For the text-containing cell, return its midpoint in (x, y) coordinate format. 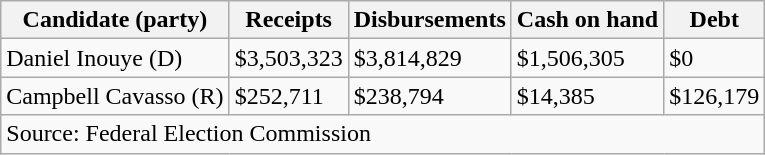
$252,711 (288, 96)
$1,506,305 (587, 58)
Campbell Cavasso (R) (115, 96)
Cash on hand (587, 20)
Daniel Inouye (D) (115, 58)
Candidate (party) (115, 20)
$126,179 (714, 96)
$0 (714, 58)
$3,814,829 (430, 58)
$238,794 (430, 96)
Receipts (288, 20)
Source: Federal Election Commission (383, 134)
Debt (714, 20)
Disbursements (430, 20)
$14,385 (587, 96)
$3,503,323 (288, 58)
